Determine the (x, y) coordinate at the center of the cell enclosing the given text.  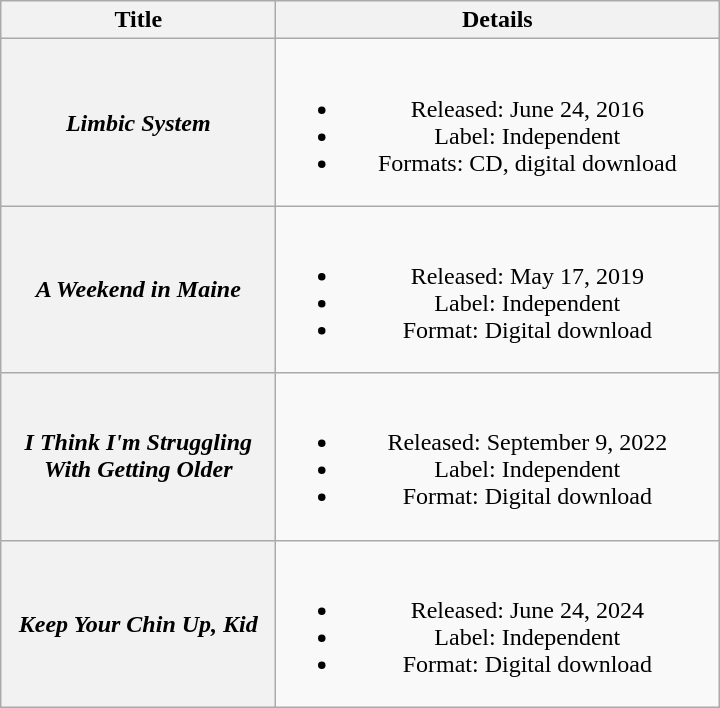
Released: June 24, 2024Label: IndependentFormat: Digital download (498, 624)
Keep Your Chin Up, Kid (138, 624)
Released: June 24, 2016Label: IndependentFormats: CD, digital download (498, 122)
Released: September 9, 2022Label: IndependentFormat: Digital download (498, 456)
I Think I'm Struggling With Getting Older (138, 456)
Details (498, 20)
Released: May 17, 2019Label: IndependentFormat: Digital download (498, 290)
Title (138, 20)
Limbic System (138, 122)
A Weekend in Maine (138, 290)
